Extract the (x, y) coordinate from the center of the cell holding the provided text.  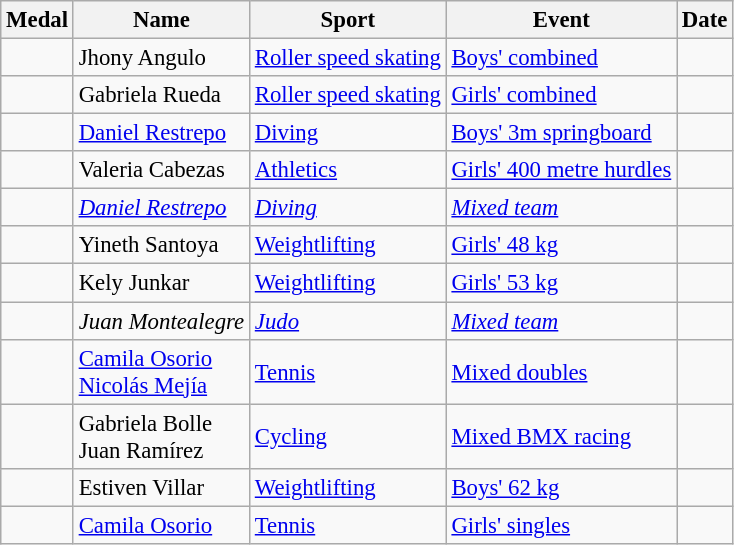
Boys' combined (561, 58)
Mixed doubles (561, 372)
Jhony Angulo (161, 58)
Girls' 400 metre hurdles (561, 170)
Gabriela Rueda (161, 95)
Sport (348, 20)
Girls' combined (561, 95)
Girls' 53 kg (561, 283)
Boys' 3m springboard (561, 133)
Juan Montealegre (161, 321)
Kely Junkar (161, 283)
Name (161, 20)
Gabriela BolleJuan Ramírez (161, 436)
Judo (348, 321)
Valeria Cabezas (161, 170)
Mixed BMX racing (561, 436)
Athletics (348, 170)
Medal (38, 20)
Event (561, 20)
Cycling (348, 436)
Girls' singles (561, 525)
Yineth Santoya (161, 245)
Estiven Villar (161, 487)
Camila Osorio (161, 525)
Date (705, 20)
Boys' 62 kg (561, 487)
Girls' 48 kg (561, 245)
Camila OsorioNicolás Mejía (161, 372)
